Extract the (X, Y) coordinate from the center of the cell holding the provided text.  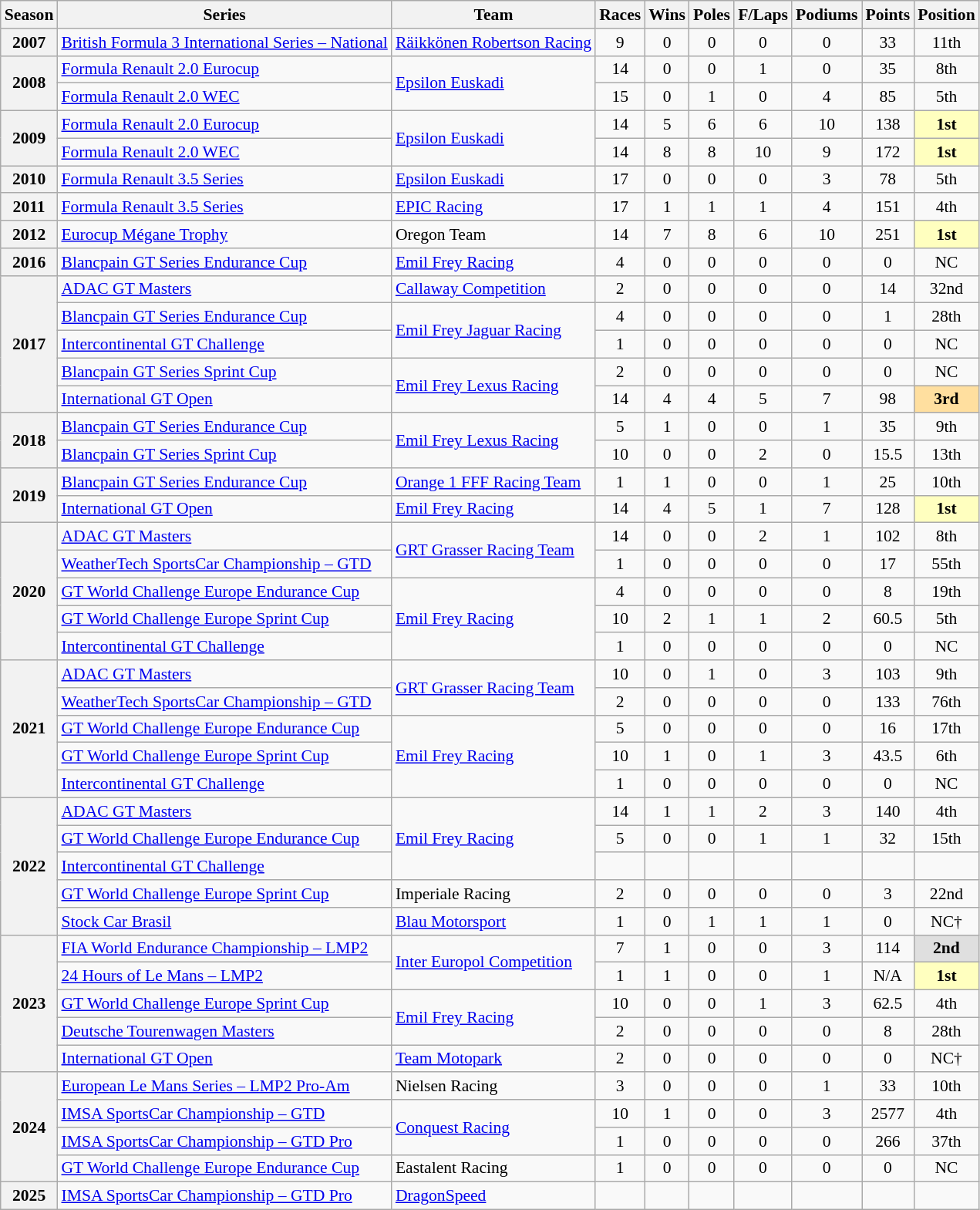
Season (29, 15)
2nd (946, 949)
2021 (29, 729)
85 (888, 97)
Imperiale Racing (493, 894)
6th (946, 757)
Nielsen Racing (493, 1087)
IMSA SportsCar Championship – GTD (224, 1114)
11th (946, 42)
Callaway Competition (493, 289)
2011 (29, 207)
102 (888, 537)
15th (946, 839)
98 (888, 399)
2022 (29, 866)
Races (620, 15)
13th (946, 454)
15.5 (888, 454)
2577 (888, 1114)
103 (888, 674)
Deutsche Tourenwagen Masters (224, 1031)
2019 (29, 495)
43.5 (888, 757)
172 (888, 152)
Räikkönen Robertson Racing (493, 42)
British Formula 3 International Series – National (224, 42)
128 (888, 509)
3rd (946, 399)
114 (888, 949)
251 (888, 234)
Series (224, 15)
Position (946, 15)
Emil Frey Jaguar Racing (493, 330)
55th (946, 565)
EPIC Racing (493, 207)
Podiums (827, 15)
24 Hours of Le Mans – LMP2 (224, 976)
Team (493, 15)
140 (888, 811)
Orange 1 FFF Racing Team (493, 482)
Inter Europol Competition (493, 962)
Poles (712, 15)
2007 (29, 42)
151 (888, 207)
Eurocup Mégane Trophy (224, 234)
32nd (946, 289)
138 (888, 125)
2012 (29, 234)
266 (888, 1141)
Blau Motorsport (493, 922)
133 (888, 702)
62.5 (888, 1004)
Conquest Racing (493, 1127)
Points (888, 15)
60.5 (888, 619)
European Le Mans Series – LMP2 Pro-Am (224, 1087)
2009 (29, 139)
2023 (29, 1003)
2016 (29, 262)
2020 (29, 592)
2017 (29, 344)
16 (888, 729)
Eastalent Racing (493, 1168)
2010 (29, 180)
FIA World Endurance Championship – LMP2 (224, 949)
32 (888, 839)
22nd (946, 894)
19th (946, 592)
2018 (29, 441)
37th (946, 1141)
Wins (667, 15)
DragonSpeed (493, 1196)
2008 (29, 83)
Team Motopark (493, 1059)
15 (620, 97)
F/Laps (763, 15)
76th (946, 702)
78 (888, 180)
Stock Car Brasil (224, 922)
Oregon Team (493, 234)
N/A (888, 976)
25 (888, 482)
2024 (29, 1127)
2025 (29, 1196)
17th (946, 729)
